Identify which cell holds the provided text, then report its [X, Y] central coordinate. 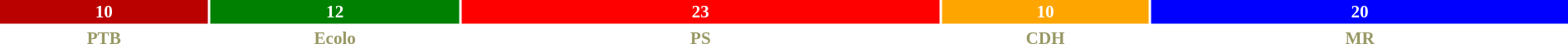
23 [700, 12]
20 [1360, 12]
12 [335, 12]
